Find where the given text appears and provide that cell's center as (X, Y) coordinate. 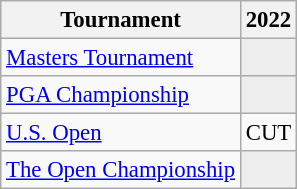
PGA Championship (121, 95)
Masters Tournament (121, 58)
CUT (268, 133)
U.S. Open (121, 133)
The Open Championship (121, 170)
Tournament (121, 20)
2022 (268, 20)
